Output the (X, Y) coordinate of the center of the cell containing the given text.  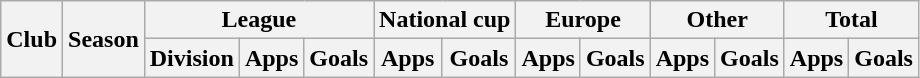
National cup (445, 20)
Other (717, 20)
League (258, 20)
Club (32, 39)
Europe (583, 20)
Division (192, 58)
Total (851, 20)
Season (104, 39)
